Capture the cell that displays the provided text and extract its (x, y) central coordinate. 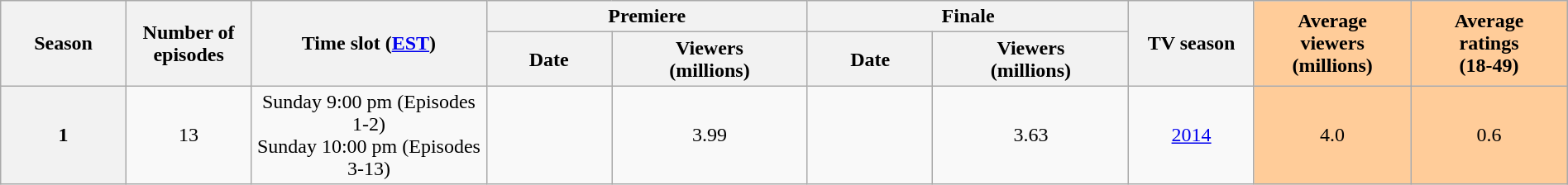
2014 (1192, 135)
Premiere (647, 17)
3.63 (1030, 135)
13 (189, 135)
Season (64, 43)
Time slot (EST) (369, 43)
Finale (968, 17)
Averageratings(18-49) (1489, 43)
4.0 (1331, 135)
Averageviewers(millions) (1331, 43)
Number of episodes (189, 43)
TV season (1192, 43)
Sunday 9:00 pm (Episodes 1-2)Sunday 10:00 pm (Episodes 3-13) (369, 135)
0.6 (1489, 135)
1 (64, 135)
3.99 (710, 135)
